Pinpoint the cell where the given text exists, returning its [x, y] midpoint coordinate. 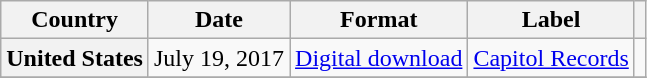
Label [551, 20]
Digital download [379, 58]
United States [75, 58]
July 19, 2017 [218, 58]
Capitol Records [551, 58]
Country [75, 20]
Format [379, 20]
Date [218, 20]
